Search for the cell housing the specified text and yield its [X, Y] center coordinate. 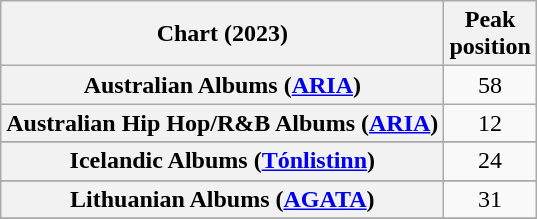
Australian Albums (ARIA) [222, 85]
Peakposition [490, 34]
12 [490, 123]
Australian Hip Hop/R&B Albums (ARIA) [222, 123]
Icelandic Albums (Tónlistinn) [222, 161]
31 [490, 199]
Lithuanian Albums (AGATA) [222, 199]
24 [490, 161]
Chart (2023) [222, 34]
58 [490, 85]
